Locate the cell with the specified text and output its (x, y) center coordinate. 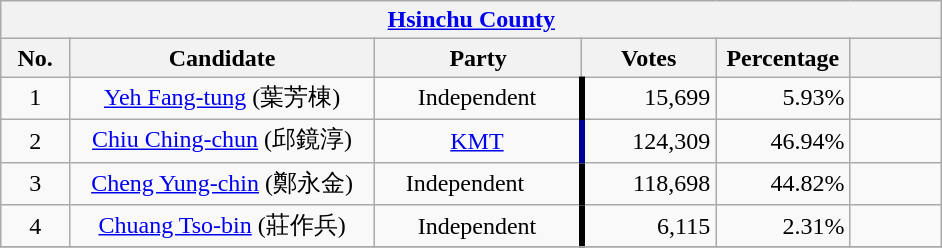
KMT (478, 140)
124,309 (649, 140)
5.93% (783, 98)
1 (36, 98)
2 (36, 140)
No. (36, 58)
3 (36, 184)
Party (478, 58)
Percentage (783, 58)
2.31% (783, 226)
6,115 (649, 226)
Chiu Ching-chun (邱鏡淳) (222, 140)
Hsinchu County (472, 20)
Cheng Yung-chin (鄭永金) (222, 184)
Votes (649, 58)
Chuang Tso-bin (莊作兵) (222, 226)
44.82% (783, 184)
Yeh Fang-tung (葉芳棟) (222, 98)
46.94% (783, 140)
Candidate (222, 58)
118,698 (649, 184)
4 (36, 226)
15,699 (649, 98)
